Detect which cell encompasses the target text, then output its (X, Y) center coordinate. 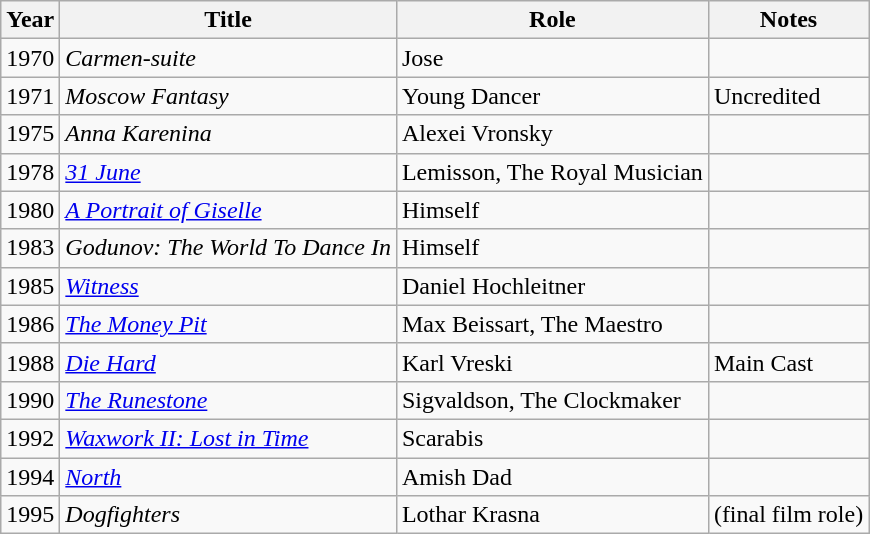
1983 (30, 248)
Carmen-suite (228, 58)
1978 (30, 172)
Amish Dad (552, 477)
Witness (228, 286)
Moscow Fantasy (228, 96)
1985 (30, 286)
Lothar Krasna (552, 515)
Anna Karenina (228, 134)
Role (552, 20)
Year (30, 20)
1988 (30, 362)
1980 (30, 210)
The Runestone (228, 400)
Main Cast (788, 362)
Waxwork II: Lost in Time (228, 438)
1975 (30, 134)
Young Dancer (552, 96)
1994 (30, 477)
Scarabis (552, 438)
A Portrait of Giselle (228, 210)
1990 (30, 400)
Max Beissart, The Maestro (552, 324)
Alexei Vronsky (552, 134)
1992 (30, 438)
Godunov: The World To Dance In (228, 248)
1971 (30, 96)
Jose (552, 58)
(final film role) (788, 515)
Karl Vreski (552, 362)
North (228, 477)
Uncredited (788, 96)
Notes (788, 20)
Dogfighters (228, 515)
Title (228, 20)
1970 (30, 58)
Die Hard (228, 362)
1986 (30, 324)
Daniel Hochleitner (552, 286)
1995 (30, 515)
The Money Pit (228, 324)
31 June (228, 172)
Sigvaldson, The Clockmaker (552, 400)
Lemisson, The Royal Musician (552, 172)
